Find where the given text appears and provide that cell's center as [X, Y] coordinate. 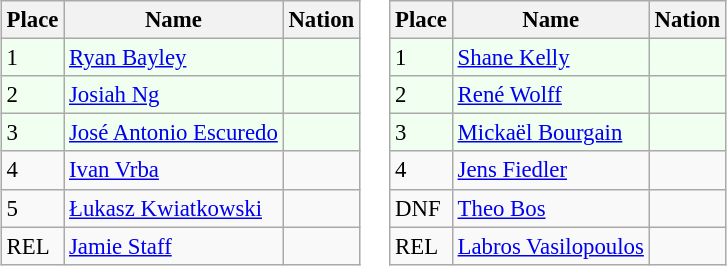
José Antonio Escuredo [174, 133]
Ivan Vrba [174, 170]
Jens Fiedler [550, 170]
Shane Kelly [550, 58]
Łukasz Kwiatkowski [174, 208]
Jamie Staff [174, 246]
Theo Bos [550, 208]
DNF [421, 208]
5 [32, 208]
Mickaël Bourgain [550, 133]
René Wolff [550, 95]
Labros Vasilopoulos [550, 246]
Ryan Bayley [174, 58]
Josiah Ng [174, 95]
